Find where the given text appears and provide that cell's center as [x, y] coordinate. 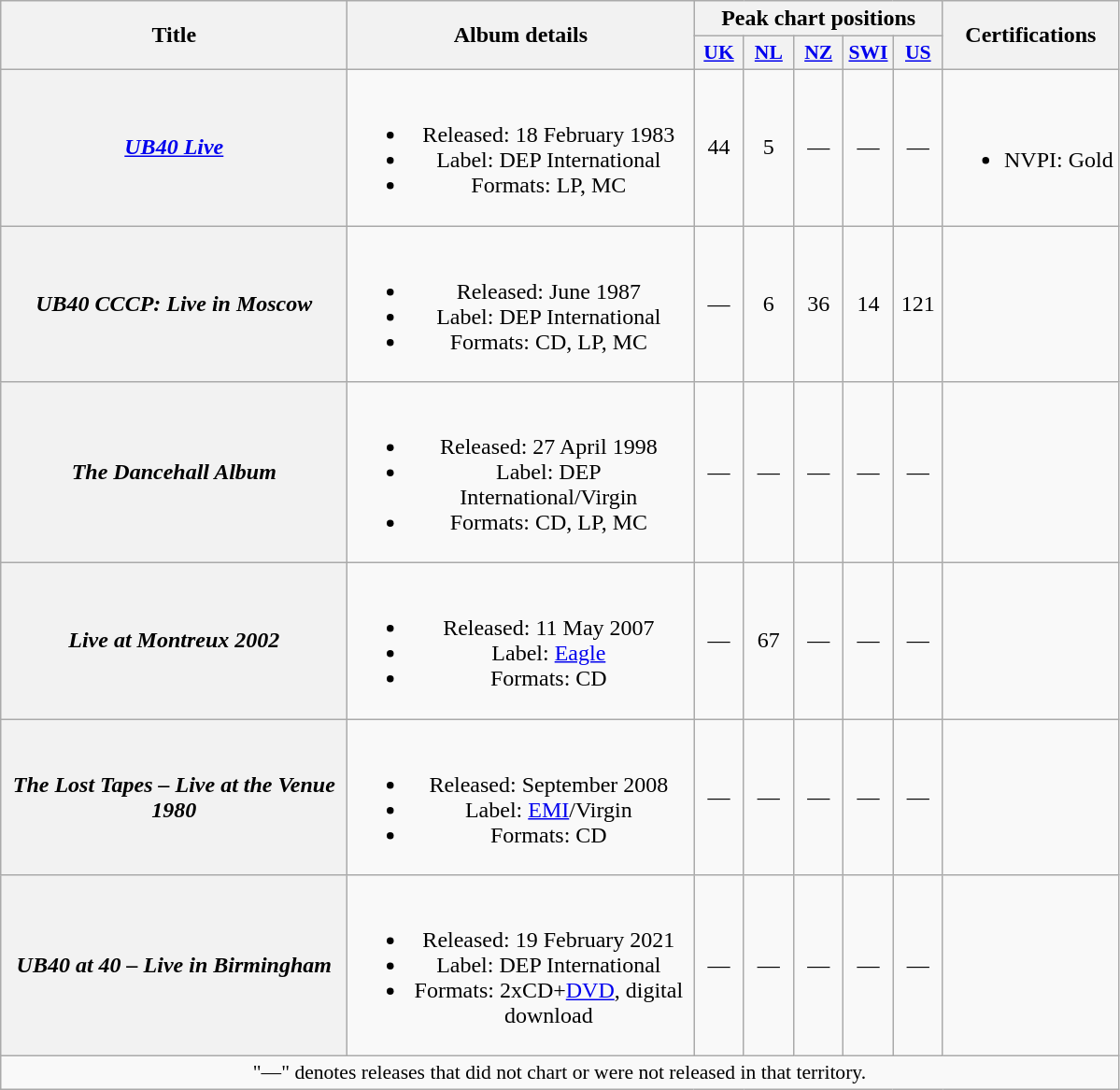
Released: September 2008Label: EMI/VirginFormats: CD [521, 798]
121 [917, 304]
UK [719, 53]
UB40 CCCP: Live in Moscow [174, 304]
67 [768, 641]
Peak chart positions [818, 19]
UB40 Live [174, 148]
36 [818, 304]
The Lost Tapes – Live at the Venue 1980 [174, 798]
SWI [869, 53]
NVPI: Gold [1030, 148]
NL [768, 53]
Live at Montreux 2002 [174, 641]
NZ [818, 53]
Released: 18 February 1983Label: DEP InternationalFormats: LP, MC [521, 148]
Released: June 1987Label: DEP InternationalFormats: CD, LP, MC [521, 304]
Album details [521, 35]
5 [768, 148]
44 [719, 148]
14 [869, 304]
Released: 11 May 2007Label: EagleFormats: CD [521, 641]
UB40 at 40 – Live in Birmingham [174, 966]
Certifications [1030, 35]
Released: 27 April 1998Label: DEP International/VirginFormats: CD, LP, MC [521, 473]
Released: 19 February 2021Label: DEP InternationalFormats: 2xCD+DVD, digital download [521, 966]
"—" denotes releases that did not chart or were not released in that territory. [560, 1073]
US [917, 53]
Title [174, 35]
6 [768, 304]
The Dancehall Album [174, 473]
